Return the (X, Y) coordinate for the center point of the cell that contains the specified text.  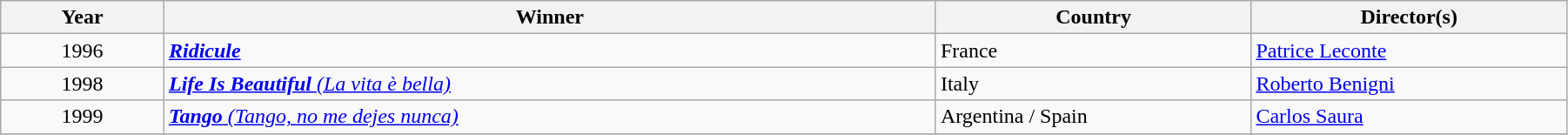
1998 (83, 84)
Life Is Beautiful (La vita è bella) (550, 84)
Roberto Benigni (1410, 84)
France (1093, 51)
Italy (1093, 84)
Country (1093, 17)
Winner (550, 17)
Year (83, 17)
1999 (83, 117)
Director(s) (1410, 17)
Carlos Saura (1410, 117)
Patrice Leconte (1410, 51)
Ridicule (550, 51)
1996 (83, 51)
Argentina / Spain (1093, 117)
Tango (Tango, no me dejes nunca) (550, 117)
